Determine the (X, Y) coordinate at the center of the cell enclosing the given text.  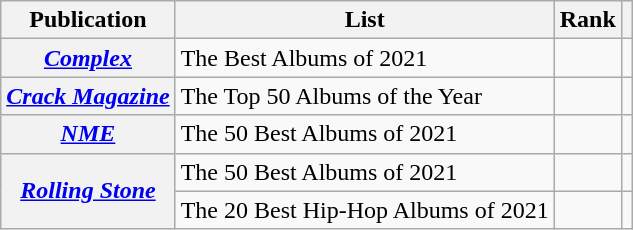
List (364, 20)
The 20 Best Hip-Hop Albums of 2021 (364, 210)
Rank (588, 20)
Complex (88, 58)
NME (88, 134)
Crack Magazine (88, 96)
The Top 50 Albums of the Year (364, 96)
Publication (88, 20)
Rolling Stone (88, 191)
The Best Albums of 2021 (364, 58)
